Identify which cell holds the provided text, then report its (x, y) central coordinate. 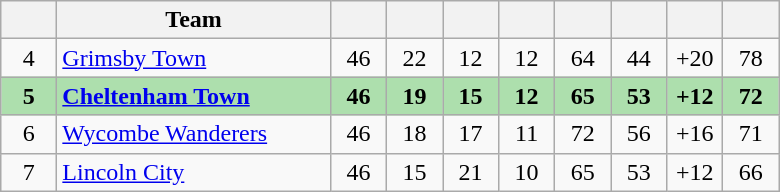
78 (751, 58)
Wycombe Wanderers (194, 134)
18 (414, 134)
4 (29, 58)
Cheltenham Town (194, 96)
11 (527, 134)
Lincoln City (194, 172)
Team (194, 20)
10 (527, 172)
56 (639, 134)
17 (470, 134)
19 (414, 96)
66 (751, 172)
7 (29, 172)
44 (639, 58)
22 (414, 58)
+16 (695, 134)
6 (29, 134)
21 (470, 172)
71 (751, 134)
5 (29, 96)
64 (583, 58)
Grimsby Town (194, 58)
+20 (695, 58)
